Determine the [X, Y] coordinate at the center of the cell enclosing the given text.  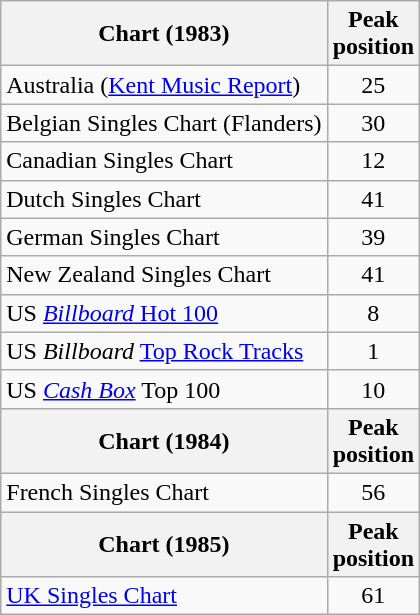
Australia (Kent Music Report) [164, 85]
US Billboard Top Rock Tracks [164, 351]
US Billboard Hot 100 [164, 313]
8 [373, 313]
French Singles Chart [164, 492]
56 [373, 492]
12 [373, 161]
UK Singles Chart [164, 596]
61 [373, 596]
Belgian Singles Chart (Flanders) [164, 123]
39 [373, 237]
25 [373, 85]
30 [373, 123]
German Singles Chart [164, 237]
1 [373, 351]
Chart (1983) [164, 34]
Canadian Singles Chart [164, 161]
10 [373, 389]
Chart (1985) [164, 544]
Chart (1984) [164, 440]
Dutch Singles Chart [164, 199]
US Cash Box Top 100 [164, 389]
New Zealand Singles Chart [164, 275]
